From the cell containing the given text, extract its center point as [x, y] coordinate. 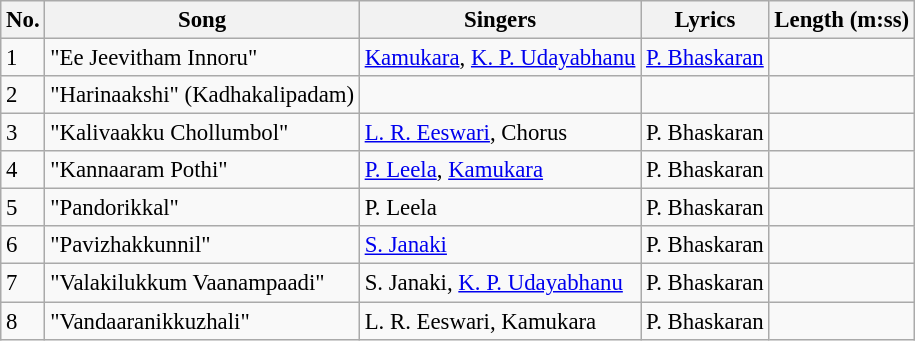
"Pavizhakkunnil" [202, 245]
"Valakilukkum Vaanampaadi" [202, 283]
L. R. Eeswari, Chorus [500, 133]
1 [23, 58]
Length (m:ss) [842, 20]
5 [23, 208]
2 [23, 95]
L. R. Eeswari, Kamukara [500, 321]
"Kalivaakku Chollumbol" [202, 133]
S. Janaki [500, 245]
Singers [500, 20]
8 [23, 321]
Kamukara, K. P. Udayabhanu [500, 58]
"Ee Jeevitham Innoru" [202, 58]
Lyrics [705, 20]
S. Janaki, K. P. Udayabhanu [500, 283]
6 [23, 245]
P. Leela, Kamukara [500, 170]
"Kannaaram Pothi" [202, 170]
P. Leela [500, 208]
7 [23, 283]
4 [23, 170]
"Pandorikkal" [202, 208]
3 [23, 133]
Song [202, 20]
"Vandaaranikkuzhali" [202, 321]
No. [23, 20]
"Harinaakshi" (Kadhakalipadam) [202, 95]
